Scan for the cell matching the given text and deliver its (X, Y) coordinate at center. 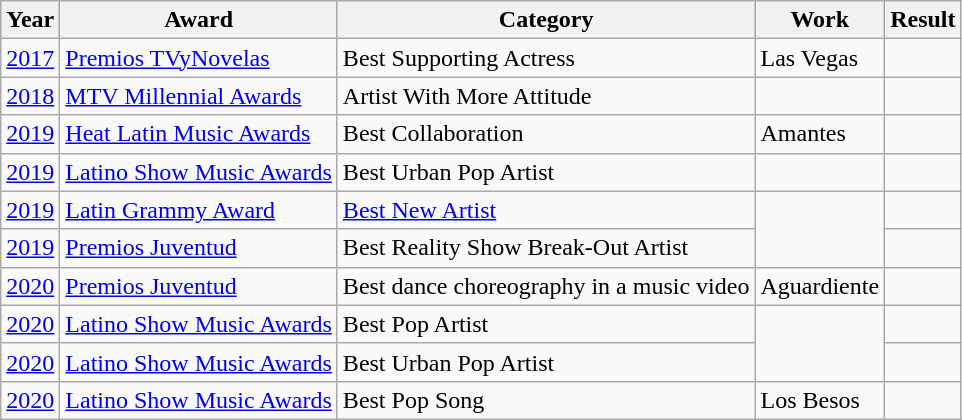
Latin Grammy Award (199, 210)
Category (546, 20)
Best Collaboration (546, 134)
Las Vegas (820, 58)
Premios TVyNovelas (199, 58)
2017 (30, 58)
Best New Artist (546, 210)
Artist With More Attitude (546, 96)
Aguardiente (820, 286)
Best dance choreography in a music video (546, 286)
Los Besos (820, 400)
Heat Latin Music Awards (199, 134)
Best Pop Artist (546, 324)
Award (199, 20)
Best Pop Song (546, 400)
Year (30, 20)
2018 (30, 96)
Best Reality Show Break-Out Artist (546, 248)
Result (923, 20)
MTV Millennial Awards (199, 96)
Work (820, 20)
Amantes (820, 134)
Best Supporting Actress (546, 58)
